Locate the cell with the specified text and output its [X, Y] center coordinate. 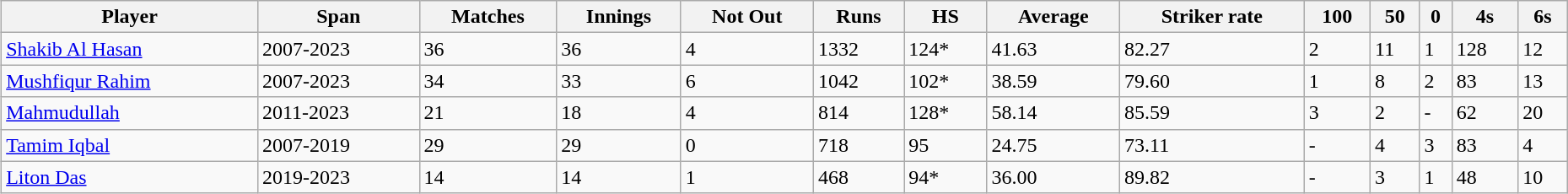
468 [859, 177]
2019-2023 [338, 177]
102* [946, 81]
8 [1395, 81]
Mushfiqur Rahim [130, 81]
Span [338, 17]
89.82 [1213, 177]
41.63 [1053, 49]
128 [1484, 49]
94* [946, 177]
50 [1395, 17]
79.60 [1213, 81]
11 [1395, 49]
20 [1544, 113]
100 [1337, 17]
13 [1544, 81]
Not Out [747, 17]
Liton Das [130, 177]
12 [1544, 49]
1042 [859, 81]
4s [1484, 17]
58.14 [1053, 113]
18 [619, 113]
10 [1544, 177]
85.59 [1213, 113]
Striker rate [1213, 17]
HS [946, 17]
2011-2023 [338, 113]
38.59 [1053, 81]
33 [619, 81]
21 [488, 113]
6s [1544, 17]
718 [859, 145]
62 [1484, 113]
Shakib Al Hasan [130, 49]
34 [488, 81]
1332 [859, 49]
124* [946, 49]
48 [1484, 177]
Mahmudullah [130, 113]
73.11 [1213, 145]
Average [1053, 17]
82.27 [1213, 49]
2007-2019 [338, 145]
6 [747, 81]
Matches [488, 17]
24.75 [1053, 145]
Player [130, 17]
814 [859, 113]
Innings [619, 17]
Runs [859, 17]
95 [946, 145]
128* [946, 113]
Tamim Iqbal [130, 145]
36.00 [1053, 177]
